Determine the [X, Y] coordinate at the center of the cell enclosing the given text.  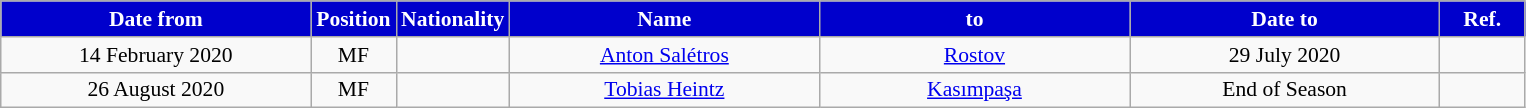
Position [354, 19]
Nationality [452, 19]
to [974, 19]
End of Season [1285, 90]
Date to [1285, 19]
Rostov [974, 55]
Ref. [1482, 19]
Anton Salétros [664, 55]
Name [664, 19]
14 February 2020 [156, 55]
Date from [156, 19]
26 August 2020 [156, 90]
Kasımpaşa [974, 90]
29 July 2020 [1285, 55]
Tobias Heintz [664, 90]
